Detect which cell encompasses the target text, then output its [X, Y] center coordinate. 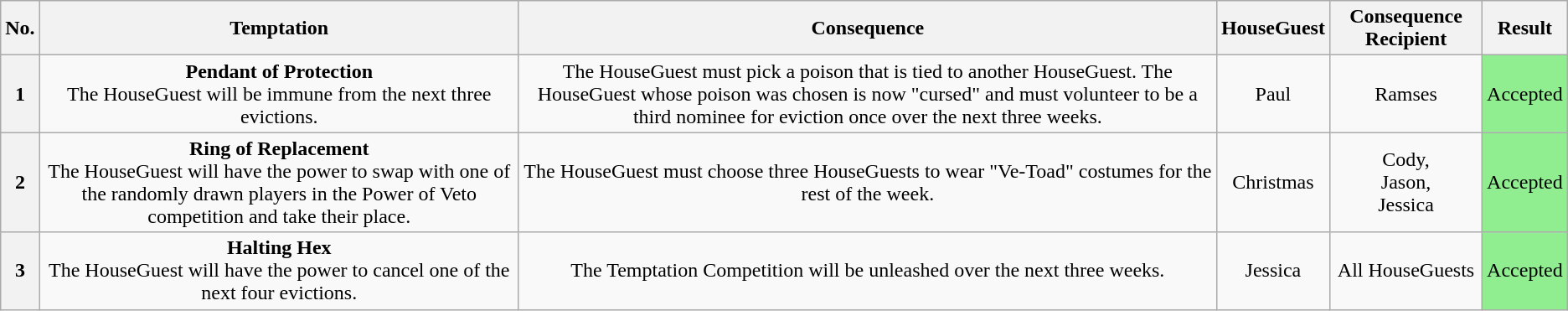
HouseGuest [1273, 29]
Cody,Jason,Jessica [1406, 183]
Consequence [868, 29]
The Temptation Competition will be unleashed over the next three weeks. [868, 271]
3 [20, 271]
Ramses [1406, 94]
The HouseGuest must choose three HouseGuests to wear "Ve-Toad" costumes for the rest of the week. [868, 183]
Pendant of ProtectionThe HouseGuest will be immune from the next three evictions. [279, 94]
2 [20, 183]
Temptation [279, 29]
1 [20, 94]
Consequence Recipient [1406, 29]
All HouseGuests [1406, 271]
Paul [1273, 94]
Halting HexThe HouseGuest will have the power to cancel one of the next four evictions. [279, 271]
Christmas [1273, 183]
Result [1525, 29]
Jessica [1273, 271]
No. [20, 29]
